Capture the cell that displays the provided text and extract its (x, y) central coordinate. 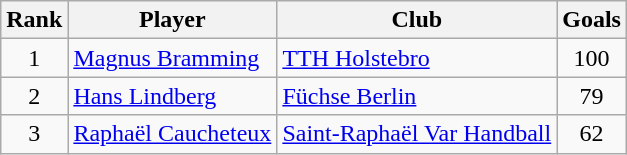
Hans Lindberg (172, 96)
62 (592, 134)
Raphaël Caucheteux (172, 134)
Club (417, 20)
Goals (592, 20)
1 (34, 58)
100 (592, 58)
2 (34, 96)
Magnus Bramming (172, 58)
Player (172, 20)
Füchse Berlin (417, 96)
3 (34, 134)
Rank (34, 20)
Saint-Raphaël Var Handball (417, 134)
79 (592, 96)
TTH Holstebro (417, 58)
